For the text-containing cell, return its midpoint in [X, Y] coordinate format. 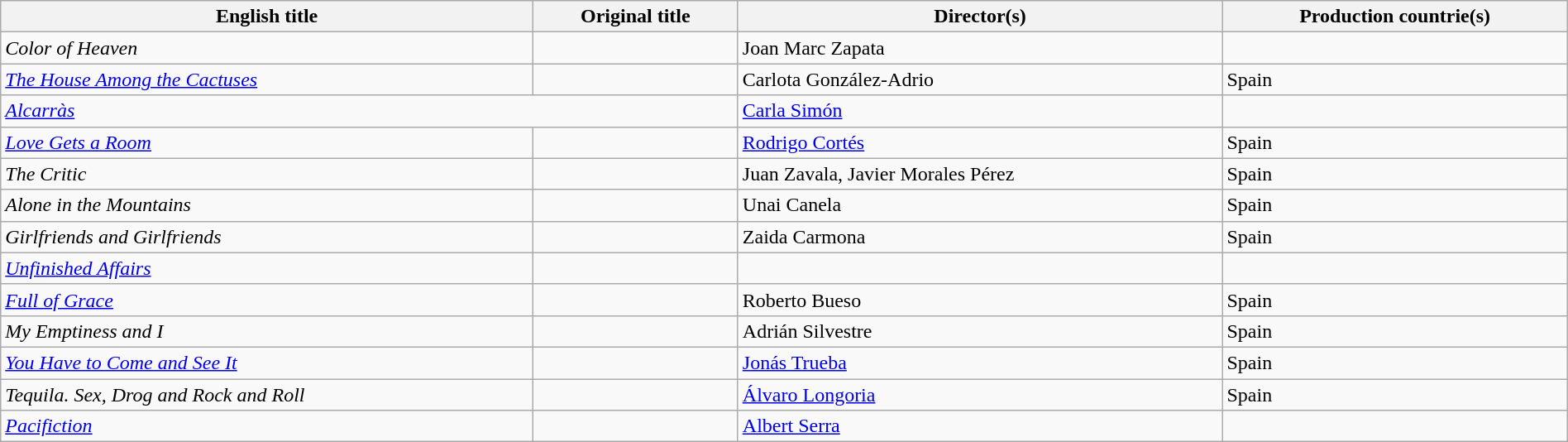
Love Gets a Room [267, 142]
The Critic [267, 174]
Albert Serra [980, 426]
Rodrigo Cortés [980, 142]
English title [267, 17]
Carla Simón [980, 111]
Zaida Carmona [980, 237]
You Have to Come and See It [267, 363]
Full of Grace [267, 300]
My Emptiness and I [267, 331]
Director(s) [980, 17]
Jonás Trueba [980, 363]
Production countrie(s) [1394, 17]
Girlfriends and Girlfriends [267, 237]
Alone in the Mountains [267, 205]
Color of Heaven [267, 48]
Pacifiction [267, 426]
The House Among the Cactuses [267, 79]
Original title [635, 17]
Álvaro Longoria [980, 395]
Carlota González-Adrio [980, 79]
Alcarràs [370, 111]
Unfinished Affairs [267, 268]
Adrián Silvestre [980, 331]
Joan Marc Zapata [980, 48]
Unai Canela [980, 205]
Roberto Bueso [980, 300]
Tequila. Sex, Drog and Rock and Roll [267, 395]
Juan Zavala, Javier Morales Pérez [980, 174]
